Pinpoint the cell where the given text exists, returning its (X, Y) midpoint coordinate. 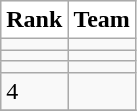
4 (34, 91)
Rank (34, 20)
Team (102, 20)
